Output the [X, Y] coordinate of the center of the cell containing the given text.  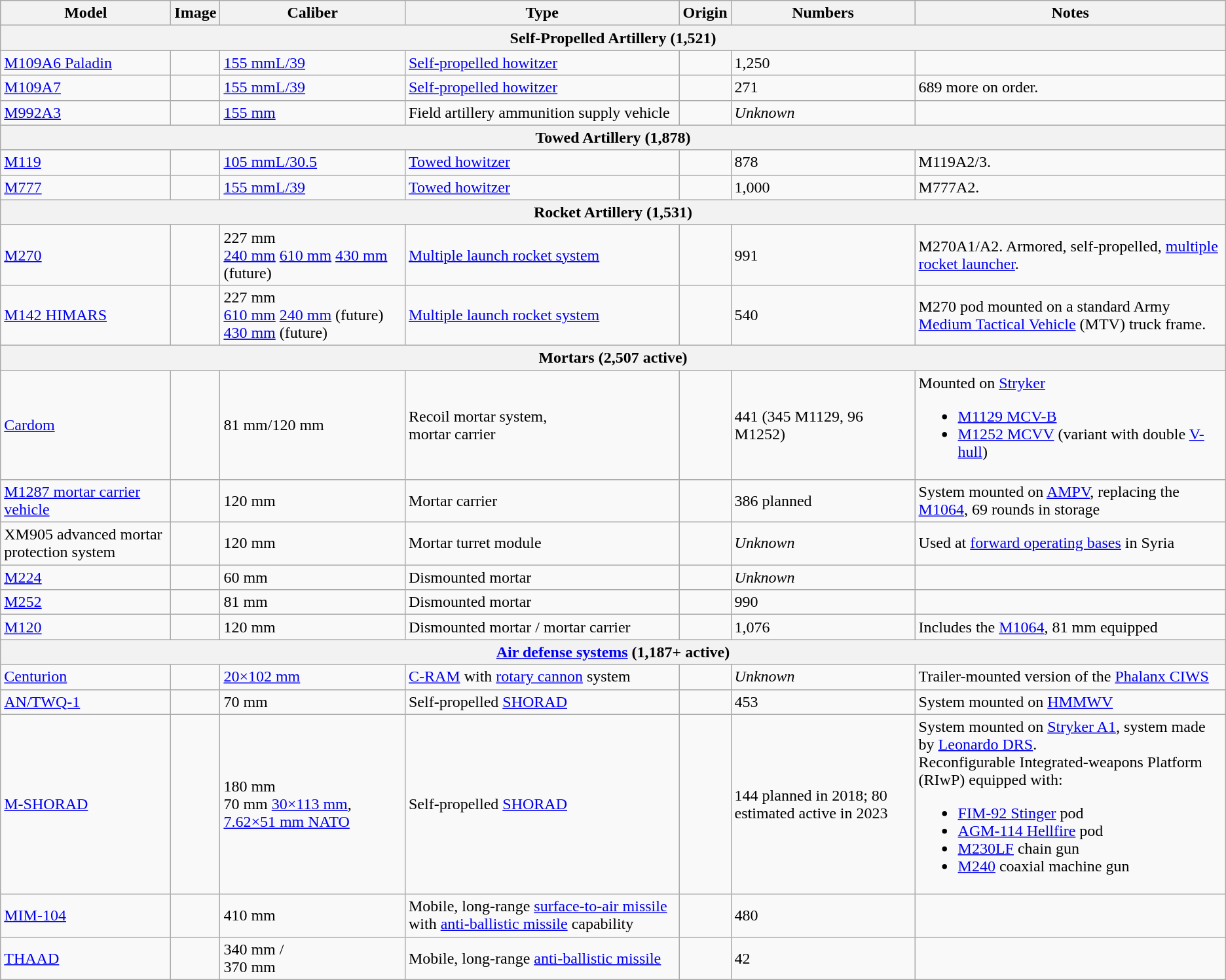
M1287 mortar carrier vehicle [86, 501]
M270 [86, 255]
M252 [86, 602]
878 [823, 162]
AN/TWQ-1 [86, 702]
81 mm [313, 602]
THAAD [86, 958]
227 mm240 mm 610 mm 430 mm (future) [313, 255]
M142 HIMARS [86, 315]
1,000 [823, 187]
System mounted on HMMWV [1070, 702]
Field artillery ammunition supply vehicle [542, 113]
Model [86, 13]
Mortar turret module [542, 543]
991 [823, 255]
M270A1/A2. Armored, self-propelled, multiple rocket launcher. [1070, 255]
Mobile, long-range surface-to-air missile with anti-ballistic missile capability [542, 915]
20×102 mm [313, 677]
60 mm [313, 577]
340 mm /370 mm [313, 958]
Mortar carrier [542, 501]
Trailer-mounted version of the Phalanx CIWS [1070, 677]
Air defense systems (1,187+ active) [613, 652]
386 planned [823, 501]
Dismounted mortar / mortar carrier [542, 627]
XM905 advanced mortar protection system [86, 543]
Recoil mortar system,mortar carrier [542, 426]
Cardom [86, 426]
Caliber [313, 13]
System mounted on AMPV, replacing the M1064, 69 rounds in storage [1070, 501]
180 mm70 mm 30×113 mm, 7.62×51 mm NATO [313, 804]
MIM-104 [86, 915]
Origin [705, 13]
271 [823, 88]
441 (345 M1129, 96 M1252) [823, 426]
Type [542, 13]
Mounted on StrykerM1129 MCV-BM1252 MCVV (variant with double V-hull) [1070, 426]
Self-Propelled Artillery (1,521) [613, 38]
227 mm610 mm 240 mm (future) 430 mm (future) [313, 315]
M224 [86, 577]
Centurion [86, 677]
Mobile, long-range anti-ballistic missile [542, 958]
540 [823, 315]
42 [823, 958]
1,076 [823, 627]
1,250 [823, 63]
M120 [86, 627]
689 more on order. [1070, 88]
M777A2. [1070, 187]
480 [823, 915]
M119 [86, 162]
Used at forward operating bases in Syria [1070, 543]
Mortars (2,507 active) [613, 357]
Notes [1070, 13]
M109A6 Paladin [86, 63]
M270 pod mounted on a standard Army Medium Tactical Vehicle (MTV) truck frame. [1070, 315]
70 mm [313, 702]
M777 [86, 187]
Rocket Artillery (1,531) [613, 212]
M119A2/3. [1070, 162]
990 [823, 602]
81 mm/120 mm [313, 426]
M992A3 [86, 113]
453 [823, 702]
Towed Artillery (1,878) [613, 137]
M109A7 [86, 88]
410 mm [313, 915]
Includes the M1064, 81 mm equipped [1070, 627]
M-SHORAD [86, 804]
155 mm [313, 113]
105 mmL/30.5 [313, 162]
144 planned in 2018; 80 estimated active in 2023 [823, 804]
C-RAM with rotary cannon system [542, 677]
Numbers [823, 13]
Image [195, 13]
